Return the [x, y] coordinate for the center point of the cell that contains the specified text.  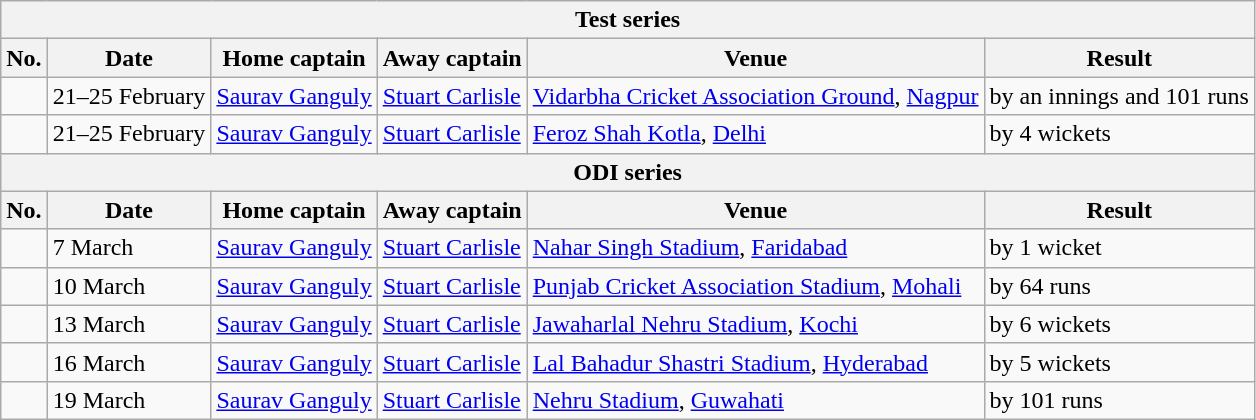
Jawaharlal Nehru Stadium, Kochi [756, 324]
by 5 wickets [1119, 362]
Punjab Cricket Association Stadium, Mohali [756, 286]
by an innings and 101 runs [1119, 96]
Nahar Singh Stadium, Faridabad [756, 248]
by 1 wicket [1119, 248]
16 March [129, 362]
Nehru Stadium, Guwahati [756, 400]
10 March [129, 286]
13 March [129, 324]
Lal Bahadur Shastri Stadium, Hyderabad [756, 362]
Vidarbha Cricket Association Ground, Nagpur [756, 96]
by 6 wickets [1119, 324]
by 64 runs [1119, 286]
Test series [628, 20]
Feroz Shah Kotla, Delhi [756, 134]
19 March [129, 400]
7 March [129, 248]
by 4 wickets [1119, 134]
ODI series [628, 172]
by 101 runs [1119, 400]
